Return [X, Y] of the center of cell containing provided text 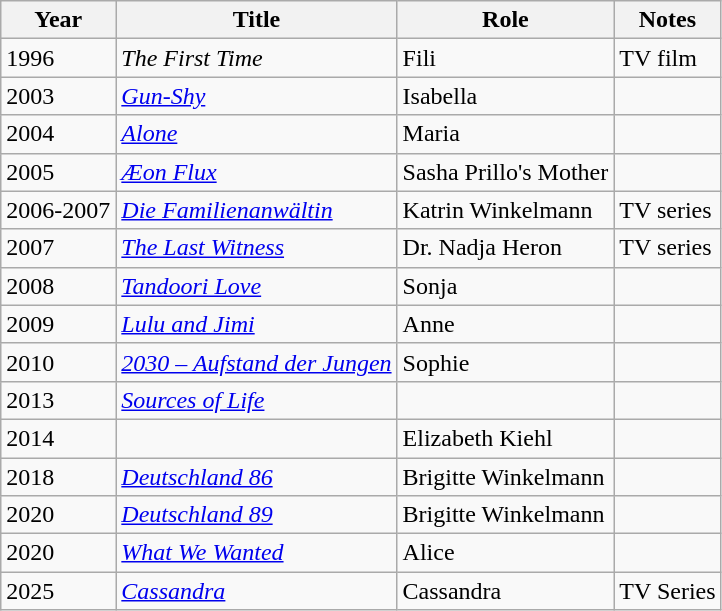
Deutschland 89 [256, 515]
Isabella [506, 96]
Die Familienanwältin [256, 210]
Deutschland 86 [256, 477]
2007 [58, 248]
2010 [58, 362]
Sonja [506, 286]
Dr. Nadja Heron [506, 248]
2014 [58, 438]
Year [58, 20]
The Last Witness [256, 248]
Æon Flux [256, 172]
1996 [58, 58]
2018 [58, 477]
Alice [506, 553]
Fili [506, 58]
Role [506, 20]
Anne [506, 324]
TV film [668, 58]
2025 [58, 591]
Katrin Winkelmann [506, 210]
2003 [58, 96]
Title [256, 20]
Elizabeth Kiehl [506, 438]
Lulu and Jimi [256, 324]
Tandoori Love [256, 286]
2004 [58, 134]
Gun-Shy [256, 96]
What We Wanted [256, 553]
The First Time [256, 58]
2013 [58, 400]
2009 [58, 324]
Alone [256, 134]
2006-2007 [58, 210]
2008 [58, 286]
Sophie [506, 362]
Notes [668, 20]
Maria [506, 134]
2030 – Aufstand der Jungen [256, 362]
Sasha Prillo's Mother [506, 172]
TV Series [668, 591]
Sources of Life [256, 400]
2005 [58, 172]
